Scan for the cell matching the given text and deliver its (X, Y) coordinate at center. 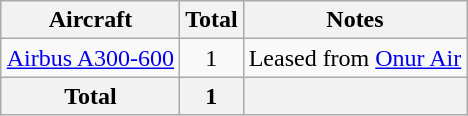
Notes (355, 20)
Leased from Onur Air (355, 58)
Airbus A300-600 (90, 58)
Aircraft (90, 20)
